Return (x, y) of the center of cell containing provided text 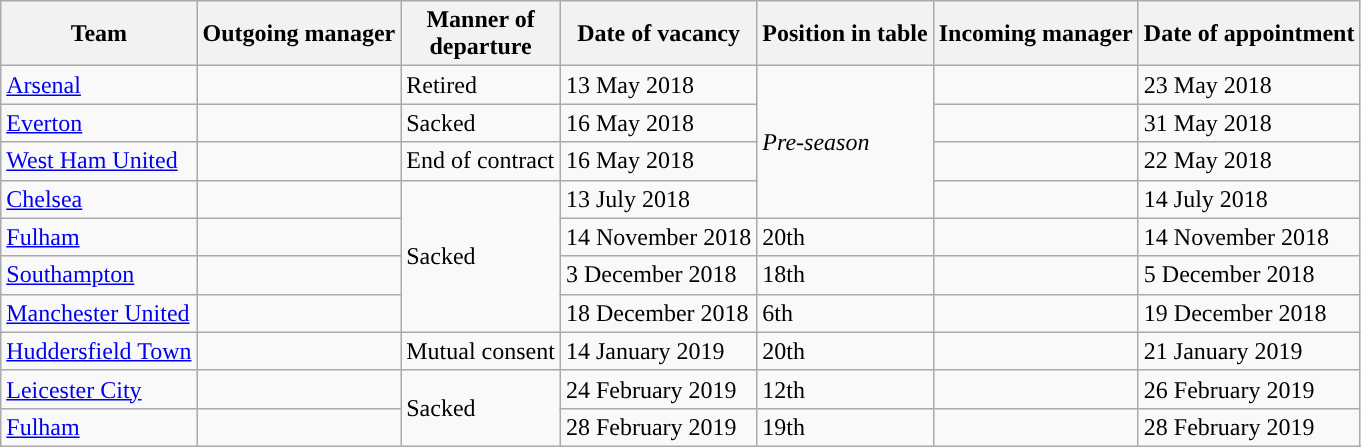
6th (845, 313)
Leicester City (99, 389)
West Ham United (99, 161)
21 January 2019 (1249, 351)
19 December 2018 (1249, 313)
Incoming manager (1036, 34)
18 December 2018 (658, 313)
Mutual consent (481, 351)
14 January 2019 (658, 351)
Team (99, 34)
Southampton (99, 275)
Date of vacancy (658, 34)
Manchester United (99, 313)
31 May 2018 (1249, 123)
Date of appointment (1249, 34)
Everton (99, 123)
26 February 2019 (1249, 389)
23 May 2018 (1249, 85)
Pre-season (845, 142)
Arsenal (99, 85)
19th (845, 427)
14 July 2018 (1249, 199)
12th (845, 389)
5 December 2018 (1249, 275)
Outgoing manager (299, 34)
24 February 2019 (658, 389)
Manner ofdeparture (481, 34)
18th (845, 275)
Retired (481, 85)
Huddersfield Town (99, 351)
13 July 2018 (658, 199)
13 May 2018 (658, 85)
End of contract (481, 161)
Chelsea (99, 199)
Position in table (845, 34)
22 May 2018 (1249, 161)
3 December 2018 (658, 275)
